Return [x, y] of the center of cell containing provided text 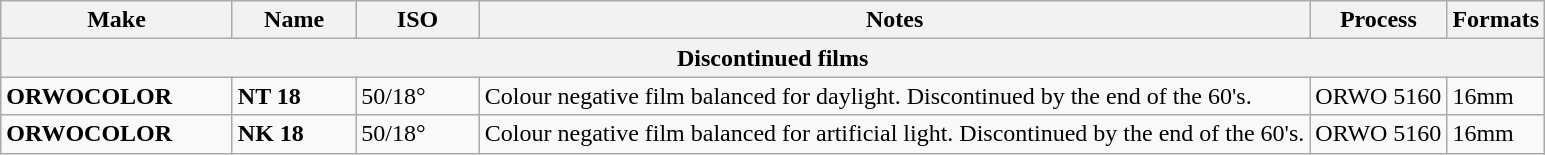
ISO [418, 20]
Notes [894, 20]
Process [1378, 20]
Formats [1496, 20]
Discontinued films [773, 58]
Colour negative film balanced for artificial light. Discontinued by the end of the 60's. [894, 134]
Make [117, 20]
NK 18 [294, 134]
Name [294, 20]
NT 18 [294, 96]
Colour negative film balanced for daylight. Discontinued by the end of the 60's. [894, 96]
